Locate the cell with the specified text and output its (X, Y) center coordinate. 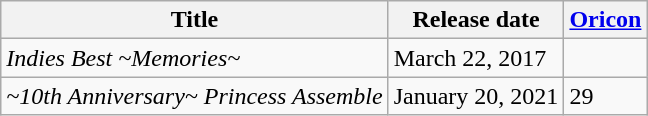
March 22, 2017 (476, 58)
Release date (476, 20)
Indies Best ~Memories~ (194, 58)
29 (606, 96)
Oricon (606, 20)
Title (194, 20)
~10th Anniversary~ Princess Assemble (194, 96)
January 20, 2021 (476, 96)
